Find where the given text appears and provide that cell's center as [X, Y] coordinate. 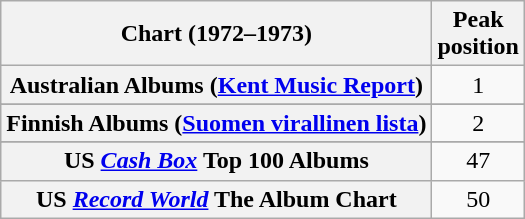
US Record World The Album Chart [216, 199]
US Cash Box Top 100 Albums [216, 161]
2 [478, 123]
Finnish Albums (Suomen virallinen lista) [216, 123]
50 [478, 199]
47 [478, 161]
1 [478, 85]
Chart (1972–1973) [216, 34]
Australian Albums (Kent Music Report) [216, 85]
Peakposition [478, 34]
